Output the (X, Y) coordinate of the center of the cell containing the given text.  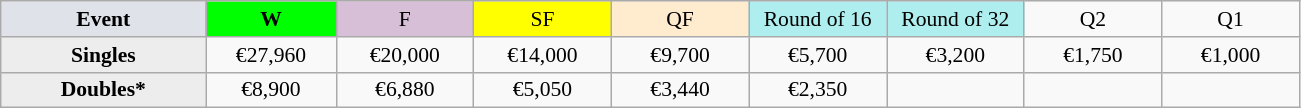
Q2 (1093, 19)
€20,000 (405, 55)
Q1 (1231, 19)
€1,000 (1231, 55)
F (405, 19)
Round of 16 (818, 19)
QF (680, 19)
€9,700 (680, 55)
€3,200 (955, 55)
€5,050 (543, 90)
SF (543, 19)
€14,000 (543, 55)
€2,350 (818, 90)
€3,440 (680, 90)
Event (104, 19)
Doubles* (104, 90)
W (271, 19)
€27,960 (271, 55)
€8,900 (271, 90)
€1,750 (1093, 55)
Singles (104, 55)
Round of 32 (955, 19)
€5,700 (818, 55)
€6,880 (405, 90)
